Determine the [X, Y] coordinate at the center of the cell enclosing the given text.  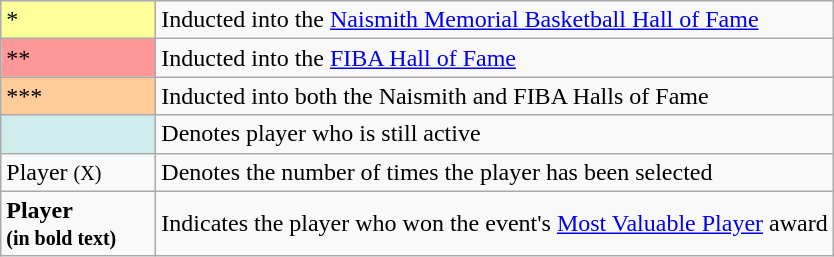
*** [78, 96]
Inducted into both the Naismith and FIBA Halls of Fame [494, 96]
* [78, 20]
Indicates the player who won the event's Most Valuable Player award [494, 224]
Denotes the number of times the player has been selected [494, 172]
** [78, 58]
Player(in bold text) [78, 224]
Player (X) [78, 172]
Denotes player who is still active [494, 134]
Inducted into the Naismith Memorial Basketball Hall of Fame [494, 20]
Inducted into the FIBA Hall of Fame [494, 58]
